Detect which cell encompasses the target text, then output its [x, y] center coordinate. 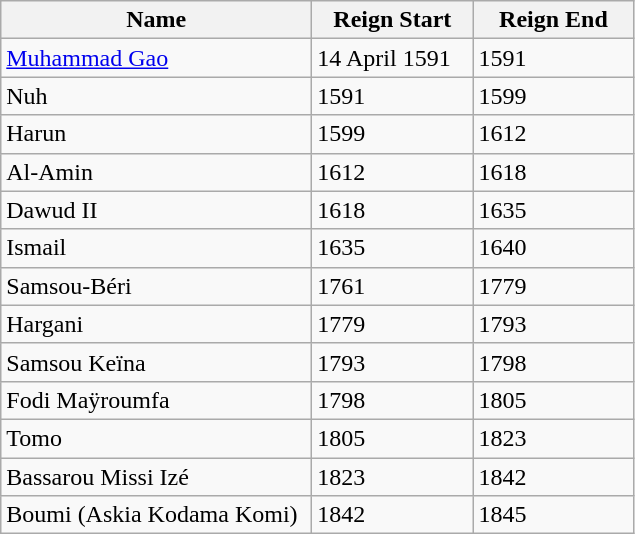
Reign Start [392, 20]
Name [156, 20]
1845 [554, 515]
Tomo [156, 438]
Harun [156, 134]
Al-Amin [156, 172]
1640 [554, 248]
Boumi (Askia Kodama Komi) [156, 515]
Fodi Maÿroumfa [156, 400]
1761 [392, 286]
Reign End [554, 20]
Dawud II [156, 210]
14 April 1591 [392, 58]
Bassarou Missi Izé [156, 477]
Muhammad Gao [156, 58]
Nuh [156, 96]
Ismail [156, 248]
Samsou Keïna [156, 362]
Hargani [156, 324]
Samsou-Béri [156, 286]
